Pinpoint the cell where the given text exists, returning its [x, y] midpoint coordinate. 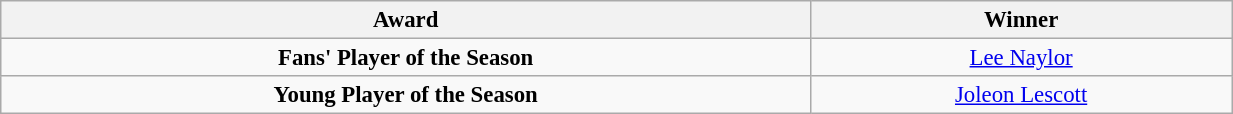
Young Player of the Season [406, 95]
Fans' Player of the Season [406, 58]
Lee Naylor [1022, 58]
Joleon Lescott [1022, 95]
Award [406, 20]
Winner [1022, 20]
